Extract the [X, Y] coordinate from the center of the cell holding the provided text.  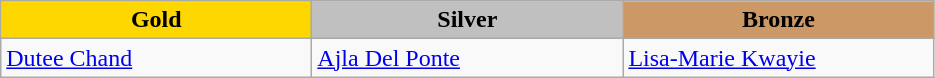
Bronze [778, 20]
Gold [156, 20]
Ajla Del Ponte [468, 58]
Silver [468, 20]
Dutee Chand [156, 58]
Lisa-Marie Kwayie [778, 58]
